Provide the [X, Y] coordinate of the cell's center where the given text is located.  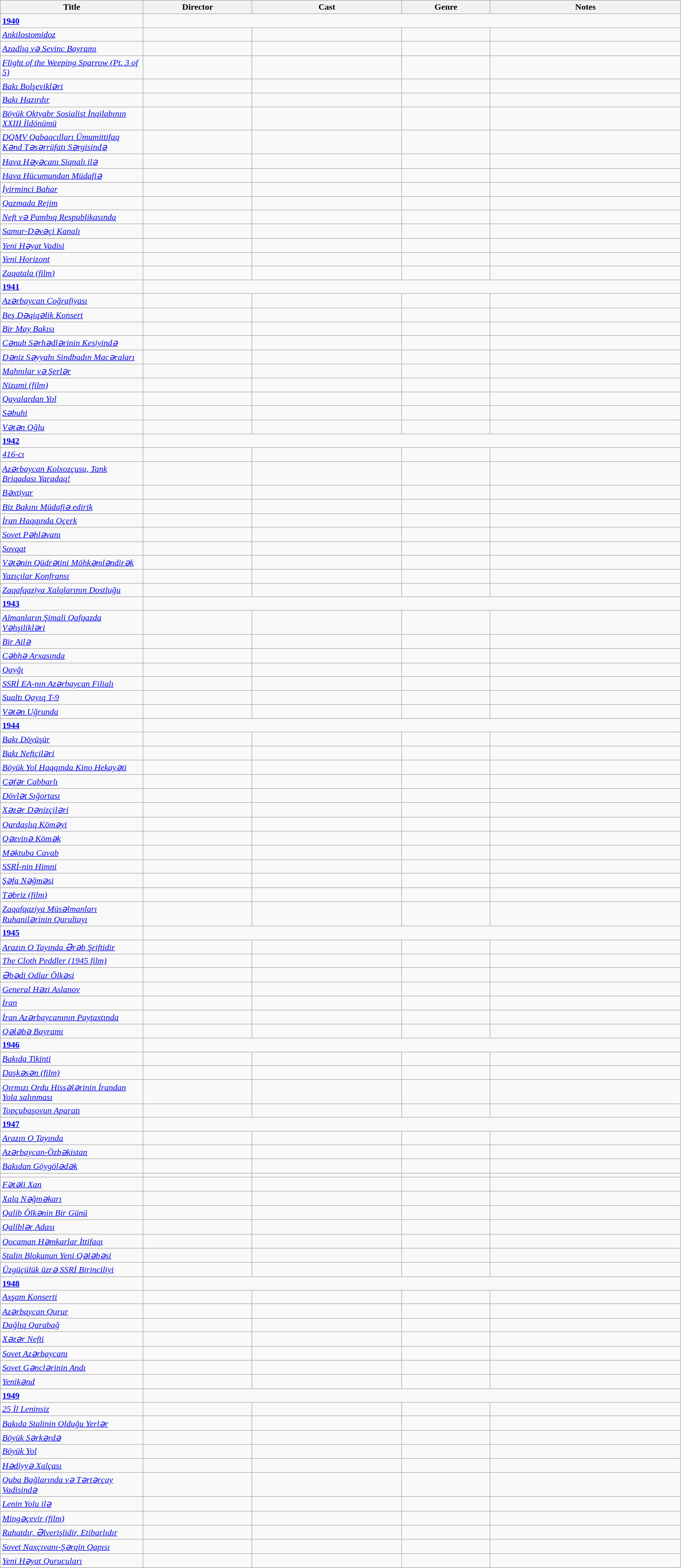
Fətəli Xan [72, 1184]
Bakı Bolşevikləri [72, 86]
Səbuhi [72, 413]
Bir May Bakısı [72, 329]
Hədiyyə Xalçası [72, 1465]
Dəniz Səyyahı Sindbadın Macəraları [72, 357]
Lenin Yolu ilə [72, 1504]
Sovet Naxçıvanı-Şərqin Qapısı [72, 1546]
DQMV Qabaqcılları Ümumittifaq Kənd Təsərrüfatı Sərgisində [72, 142]
İran Haqqında Oçerk [72, 521]
1942 [72, 441]
Neft və Pambıq Respublikasında [72, 217]
Böyük Yol Haqqında Kino Hekayəti [72, 767]
Arazın O Tayında Ərəb Şriftidir [72, 947]
Hava Həyəcanı Siqnalı ilə [72, 161]
Zaqafqaziya Müsəlmanları Ruhanilərinin Qurultayı [72, 914]
Mahnılar və Şerlər [72, 371]
Vətən Oğlu [72, 427]
Dağlıq Qarabağ [72, 1325]
Bakıda Tikinti [72, 1059]
Daşkəsən (film) [72, 1073]
Böyük Sərkərdə [72, 1437]
Biz Bakını Müdafiə edirik [72, 507]
Sovqat [72, 549]
1949 [72, 1396]
Dövlət Sığortası [72, 796]
1945 [72, 933]
1940 [72, 21]
1947 [72, 1124]
Vətən Uğrunda [72, 712]
Flight of the Weeping Sparrow (Pt. 3 of 5) [72, 67]
Azadlıq və Sevinc Bayramı [72, 48]
Qazmada Rejim [72, 203]
İyirminci Bahar [72, 189]
Vətənin Qüdrətini Möhkəmləndirək [72, 563]
Cəbhə Arxasında [72, 656]
Xəzər Nefti [72, 1339]
Qələbə Bayramı [72, 1031]
Bakıda Stalinin Olduğu Yerlər [72, 1423]
Bəxtiyar [72, 492]
Böyük Oktyabr Sosialist İnqilabının XXIII İldönümü [72, 119]
İran [72, 1003]
Almanların Şimali Qafqazda Vəhşilikləri [72, 622]
Rahatdır, Əlverişlidir, Etibarlıdır [72, 1532]
Azərbaycan Qurur [72, 1311]
The Cloth Peddler (1945 film) [72, 961]
Yazıçılar Konfransı [72, 576]
Qayğı [72, 670]
Genre [446, 7]
Qırmızı Ordu Hissələrinin İrandan Yola salınması [72, 1092]
Mingəçevir (film) [72, 1518]
Zaqafqaziya Xalqlarının Dostluğu [72, 590]
1941 [72, 287]
25 İl Leninsiz [72, 1409]
Xalq Nəğməkarı [72, 1198]
Sualtı Qayıq T-9 [72, 698]
Samur-Dəvəçi Kanalı [72, 231]
Axşam Konserti [72, 1297]
Yeni Həyat Qurucuları [72, 1561]
Azərbaycan Coğrafiyası [72, 301]
Qəzvinə Kömək [72, 838]
Yeni Horizont [72, 259]
Yeni Həyat Vadisi [72, 245]
Bakıdan Göygölədək [72, 1166]
Bakı Döyüşür [72, 739]
1943 [72, 603]
Quba Bağlarında və Tərtərçay Vadisində [72, 1485]
Yenikənd [72, 1382]
1946 [72, 1045]
Nizami (film) [72, 385]
Bakı Hazırdır [72, 100]
Azərbaycan Kolxozçusu, Tank Briqadası Yaradaq! [72, 473]
General Həzi Aslanov [72, 989]
1944 [72, 725]
Sovet Pəhləvanı [72, 535]
Bir Ailə [72, 642]
Bakı Neftçiləri [72, 753]
Qocaman Həmkarlar İttifaqı [72, 1241]
Şəfa Nəğməsi [72, 880]
Üzgüçülük üzrə SSRİ Birinciliyi [72, 1269]
SSRİ-nin Himni [72, 866]
Sovet Azərbaycanı [72, 1353]
İran Azərbaycanının Paytaxtında [72, 1017]
Qardaşlıq Köməyi [72, 824]
Title [72, 7]
Cənub Sərhədlərinin Keşiyində [72, 343]
Qalib Ölkənin Bir Günü [72, 1213]
Əbədi Odlar Ölkəsi [72, 975]
Director [198, 7]
Xəzər Dənizçiləri [72, 810]
Arazın O Tayında [72, 1138]
Ankilostomidoz [72, 34]
416-cı [72, 454]
Cəfər Cabbarlı [72, 782]
Topçubaşovun Aparatı [72, 1110]
Sovet Gənclərinin Andı [72, 1368]
Beş Dəqiqəlik Konsert [72, 315]
1948 [72, 1283]
Qayalardan Yol [72, 399]
Böyük Yol [72, 1451]
Məktuba Cavab [72, 852]
Təbriz (film) [72, 894]
Notes [585, 7]
Qaliblər Adası [72, 1227]
Zaqatala (film) [72, 273]
SSRİ EA-nın Azərbaycan Filialı [72, 684]
Stalin Blokunun Yeni Qələbəsi [72, 1255]
Cast [327, 7]
Azərbaycan-Özbəkistan [72, 1152]
Hava Hücumundan Müdafiə [72, 175]
